Output the [X, Y] coordinate of the center of the cell containing the given text.  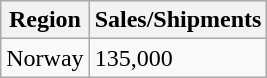
Norway [45, 58]
Region [45, 20]
135,000 [178, 58]
Sales/Shipments [178, 20]
